Locate the cell with the specified text and output its (x, y) center coordinate. 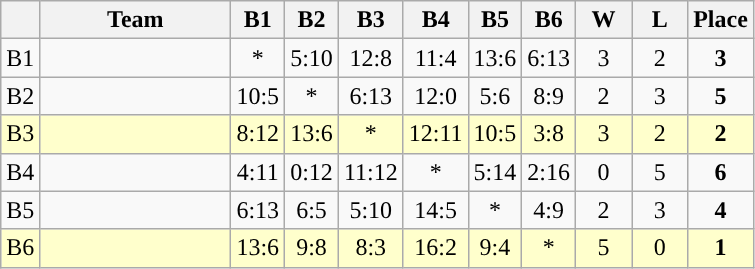
3:8 (549, 134)
11:4 (436, 58)
12:0 (436, 96)
8:12 (258, 134)
L (660, 20)
12:8 (370, 58)
8:9 (549, 96)
6:5 (312, 210)
11:12 (370, 172)
4:9 (549, 210)
4:11 (258, 172)
0:12 (312, 172)
Team (136, 20)
1 (721, 248)
Place (721, 20)
16:2 (436, 248)
12:11 (436, 134)
W (604, 20)
9:8 (312, 248)
5:14 (495, 172)
2:16 (549, 172)
4 (721, 210)
5:6 (495, 96)
8:3 (370, 248)
6 (721, 172)
9:4 (495, 248)
14:5 (436, 210)
